For the text-containing cell, return its midpoint in [X, Y] coordinate format. 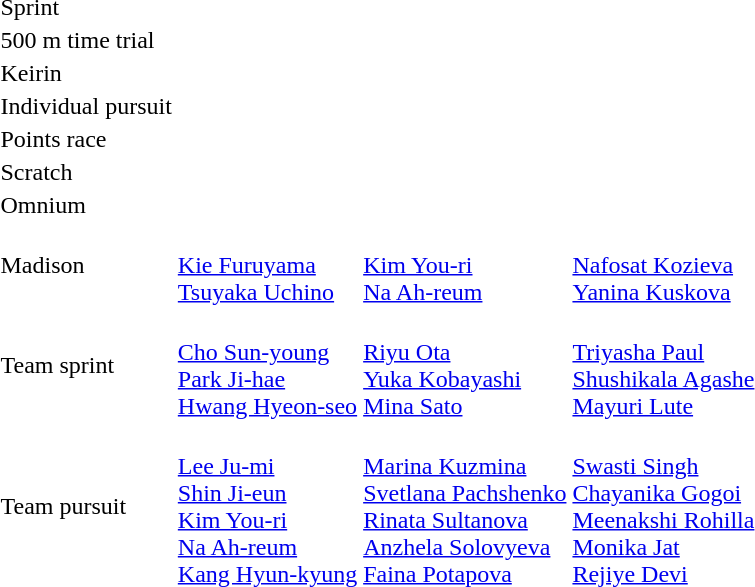
Riyu OtaYuka KobayashiMina Sato [465, 366]
Cho Sun-youngPark Ji-haeHwang Hyeon-seo [267, 366]
Kim You-riNa Ah-reum [465, 265]
Kie FuruyamaTsuyaka Uchino [267, 265]
